Provide the [X, Y] coordinate of the cell's center where the given text is located.  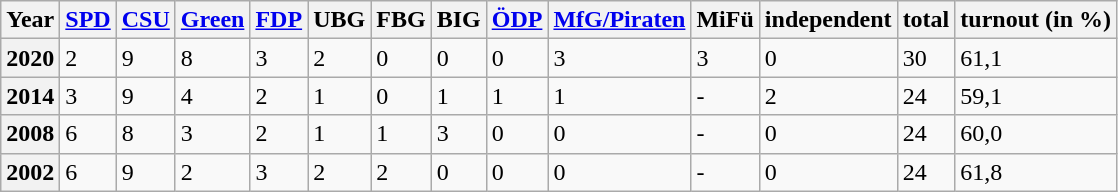
UBG [340, 20]
30 [926, 58]
59,1 [1036, 96]
FDP [279, 20]
MiFü [725, 20]
total [926, 20]
2020 [30, 58]
2014 [30, 96]
Green [212, 20]
BIG [458, 20]
CSU [146, 20]
60,0 [1036, 134]
Year [30, 20]
61,1 [1036, 58]
SPD [88, 20]
ÖDP [517, 20]
FBG [401, 20]
2002 [30, 172]
independent [828, 20]
61,8 [1036, 172]
2008 [30, 134]
4 [212, 96]
MfG/Piraten [620, 20]
turnout (in %) [1036, 20]
